For the text-containing cell, return its midpoint in [x, y] coordinate format. 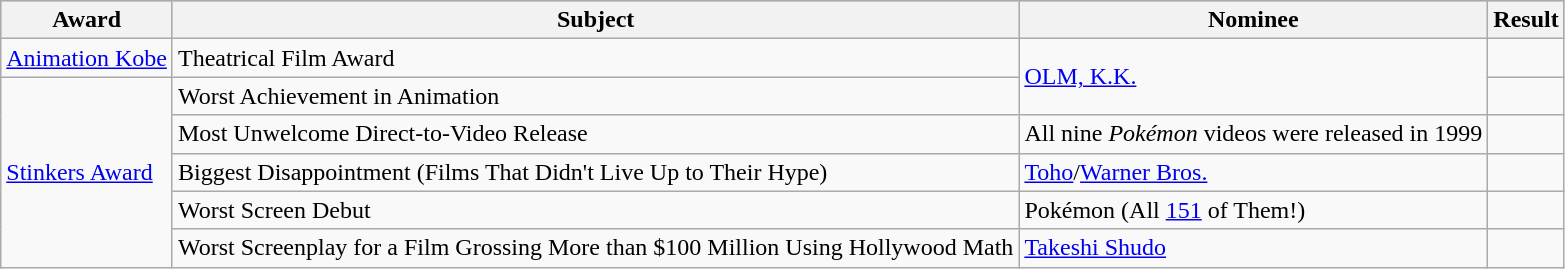
Worst Screenplay for a Film Grossing More than $100 Million Using Hollywood Math [595, 248]
Stinkers Award [87, 172]
Award [87, 20]
Nominee [1254, 20]
Theatrical Film Award [595, 58]
Animation Kobe [87, 58]
Biggest Disappointment (Films That Didn't Live Up to Their Hype) [595, 172]
OLM, K.K. [1254, 77]
Worst Screen Debut [595, 210]
Toho/Warner Bros. [1254, 172]
Takeshi Shudo [1254, 248]
Subject [595, 20]
Worst Achievement in Animation [595, 96]
Pokémon (All 151 of Them!) [1254, 210]
Result [1526, 20]
Most Unwelcome Direct-to-Video Release [595, 134]
All nine Pokémon videos were released in 1999 [1254, 134]
